Capture the cell that displays the provided text and extract its [X, Y] central coordinate. 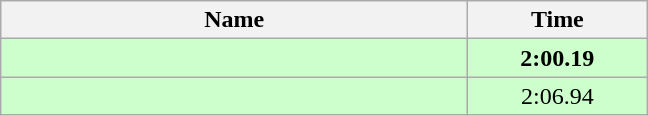
2:00.19 [558, 58]
Name [234, 20]
2:06.94 [558, 96]
Time [558, 20]
